Detect which cell encompasses the target text, then output its (x, y) center coordinate. 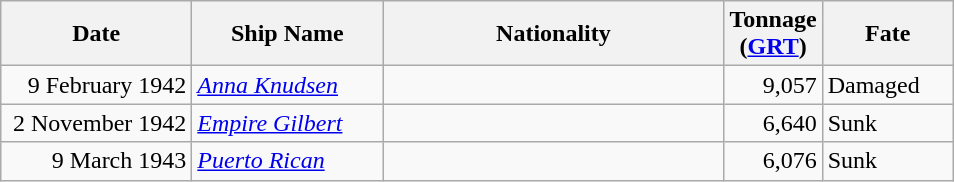
Date (96, 34)
9 February 1942 (96, 85)
9,057 (773, 85)
6,640 (773, 123)
Damaged (888, 85)
6,076 (773, 161)
2 November 1942 (96, 123)
Empire Gilbert (288, 123)
Anna Knudsen (288, 85)
Nationality (554, 34)
Puerto Rican (288, 161)
9 March 1943 (96, 161)
Tonnage(GRT) (773, 34)
Fate (888, 34)
Ship Name (288, 34)
